Determine the [x, y] coordinate at the center of the cell enclosing the given text.  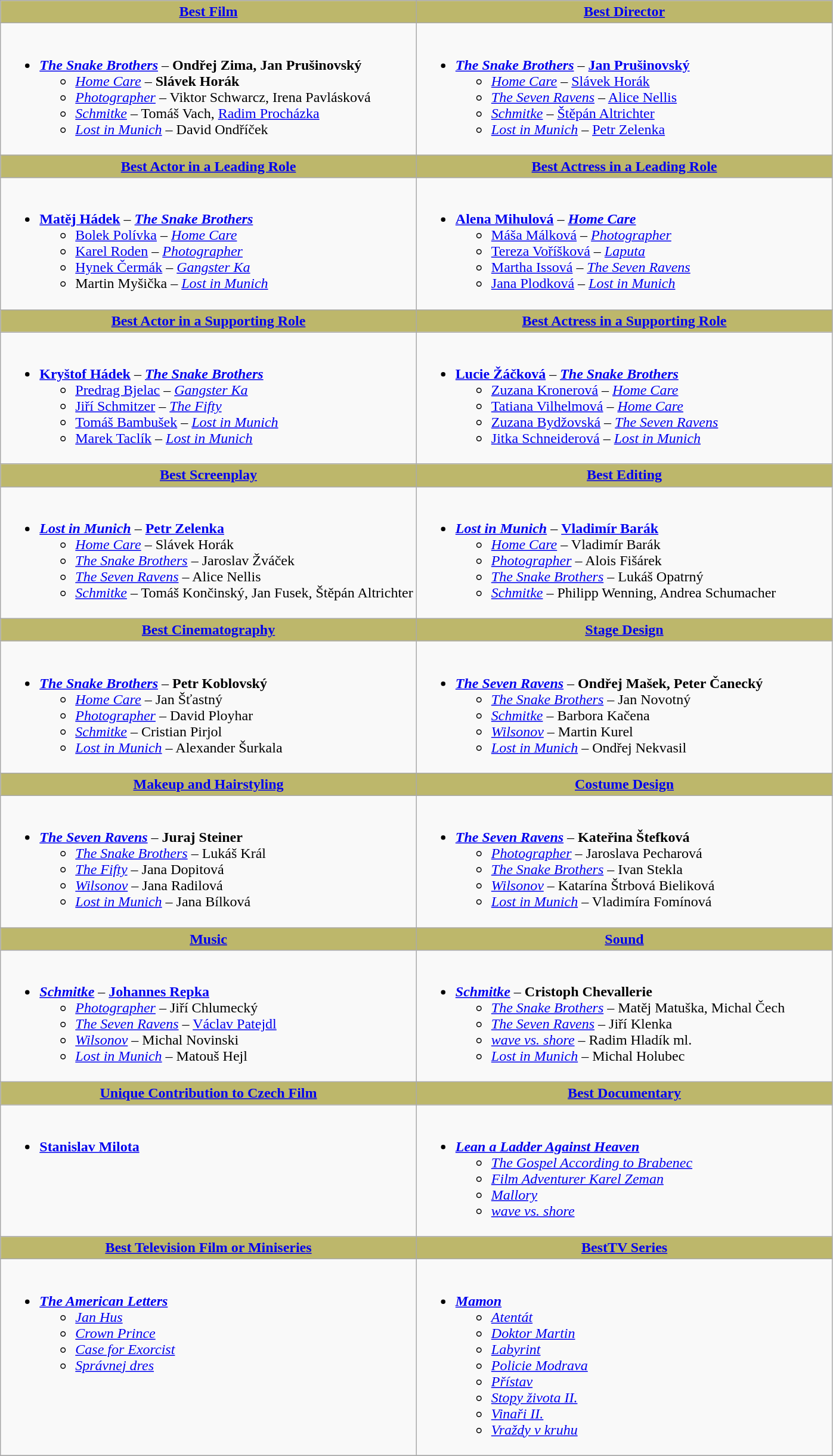
Music [209, 939]
Best Film [209, 12]
Sound [624, 939]
MamonAtentátDoktor MartinLabyrintPolicie ModravaPřístavStopy života II.Vinaři II.Vraždy v kruhu [624, 1357]
The Snake Brothers – Jan PrušinovskýHome Care – Slávek HorákThe Seven Ravens – Alice NellisSchmitke – Štěpán AltrichterLost in Munich – Petr Zelenka [624, 89]
Best Cinematography [209, 630]
Schmitke – Johannes RepkaPhotographer – Jiří ChlumeckýThe Seven Ravens – Václav PatejdlWilsonov – Michal NovinskiLost in Munich – Matouš Hejl [209, 1016]
Matěj Hádek – The Snake BrothersBolek Polívka – Home CareKarel Roden – PhotographerHynek Čermák – Gangster KaMartin Myšička – Lost in Munich [209, 243]
Unique Contribution to Czech Film [209, 1093]
Best Screenplay [209, 475]
Costume Design [624, 784]
Best Director [624, 12]
Stanislav Milota [209, 1171]
Best Actress in a Leading Role [624, 166]
The Snake Brothers – Petr KoblovskýHome Care – Jan ŠťastnýPhotographer – David PloyharSchmitke – Cristian PirjolLost in Munich – Alexander Šurkala [209, 707]
Lean a Ladder Against HeavenThe Gospel According to BrabenecFilm Adventurer Karel ZemanMallorywave vs. shore [624, 1171]
The American LettersJan HusCrown PrinceCase for ExorcistSprávnej dres [209, 1357]
BestTV Series [624, 1248]
Best Actor in a Supporting Role [209, 321]
Best Actor in a Leading Role [209, 166]
The Seven Ravens – Juraj SteinerThe Snake Brothers – Lukáš KrálThe Fifty – Jana DopitováWilsonov – Jana RadilováLost in Munich – Jana Bílková [209, 861]
Best Television Film or Miniseries [209, 1248]
Best Actress in a Supporting Role [624, 321]
Kryštof Hádek – The Snake BrothersPredrag Bjelac – Gangster KaJiří Schmitzer – The FiftyTomáš Bambušek – Lost in MunichMarek Taclík – Lost in Munich [209, 398]
Alena Mihulová – Home CareMáša Málková – PhotographerTereza Voříšková – LaputaMartha Issová – The Seven RavensJana Plodková – Lost in Munich [624, 243]
Best Editing [624, 475]
Best Documentary [624, 1093]
Stage Design [624, 630]
Makeup and Hairstyling [209, 784]
